Identify which cell holds the provided text, then report its (x, y) central coordinate. 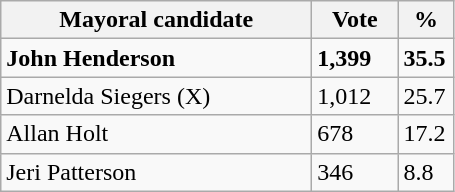
25.7 (426, 96)
Allan Holt (156, 134)
Mayoral candidate (156, 20)
John Henderson (156, 58)
1,012 (355, 96)
8.8 (426, 172)
678 (355, 134)
Darnelda Siegers (X) (156, 96)
35.5 (426, 58)
Jeri Patterson (156, 172)
346 (355, 172)
Vote (355, 20)
% (426, 20)
1,399 (355, 58)
17.2 (426, 134)
